Detect which cell encompasses the target text, then output its (x, y) center coordinate. 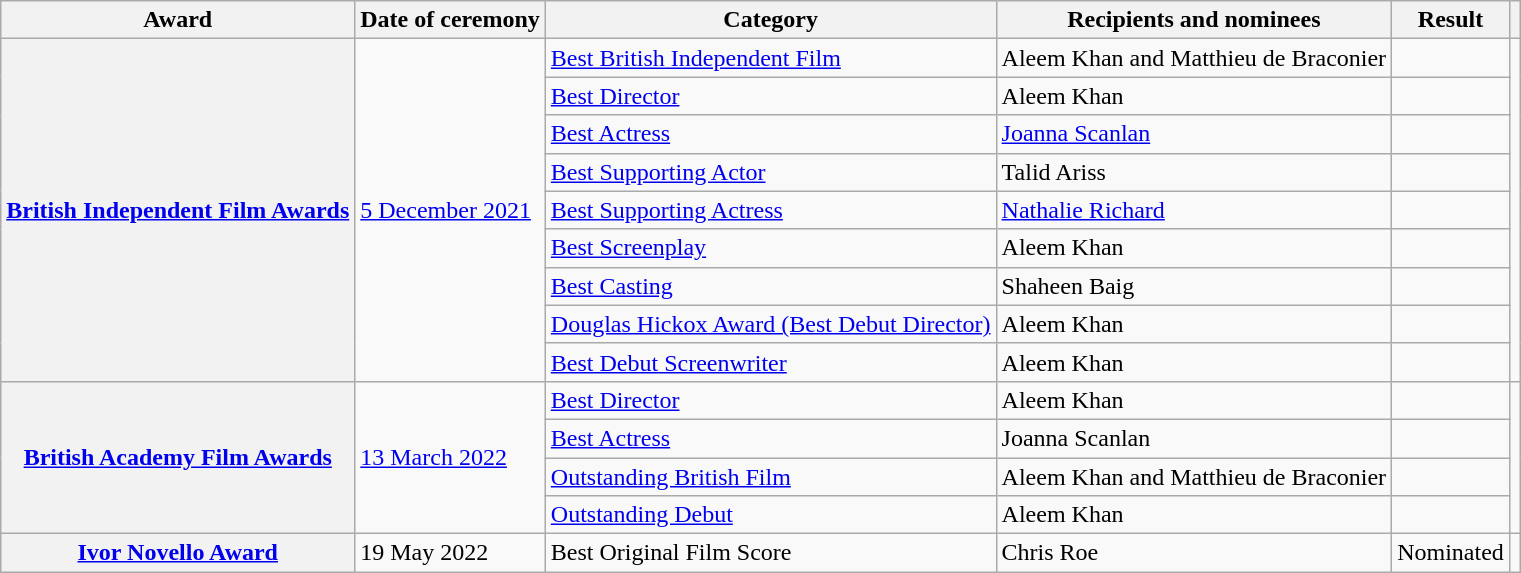
Douglas Hickox Award (Best Debut Director) (770, 324)
Talid Ariss (1194, 172)
Award (178, 20)
Outstanding British Film (770, 477)
Ivor Novello Award (178, 553)
Best Casting (770, 286)
British Academy Film Awards (178, 457)
Recipients and nominees (1194, 20)
Outstanding Debut (770, 515)
Best Screenplay (770, 248)
Best Supporting Actor (770, 172)
Result (1451, 20)
19 May 2022 (450, 553)
13 March 2022 (450, 457)
Nathalie Richard (1194, 210)
Shaheen Baig (1194, 286)
Best Supporting Actress (770, 210)
Chris Roe (1194, 553)
5 December 2021 (450, 210)
Nominated (1451, 553)
Best British Independent Film (770, 58)
Date of ceremony (450, 20)
Best Original Film Score (770, 553)
British Independent Film Awards (178, 210)
Best Debut Screenwriter (770, 362)
Category (770, 20)
